Search for the cell housing the specified text and yield its (X, Y) center coordinate. 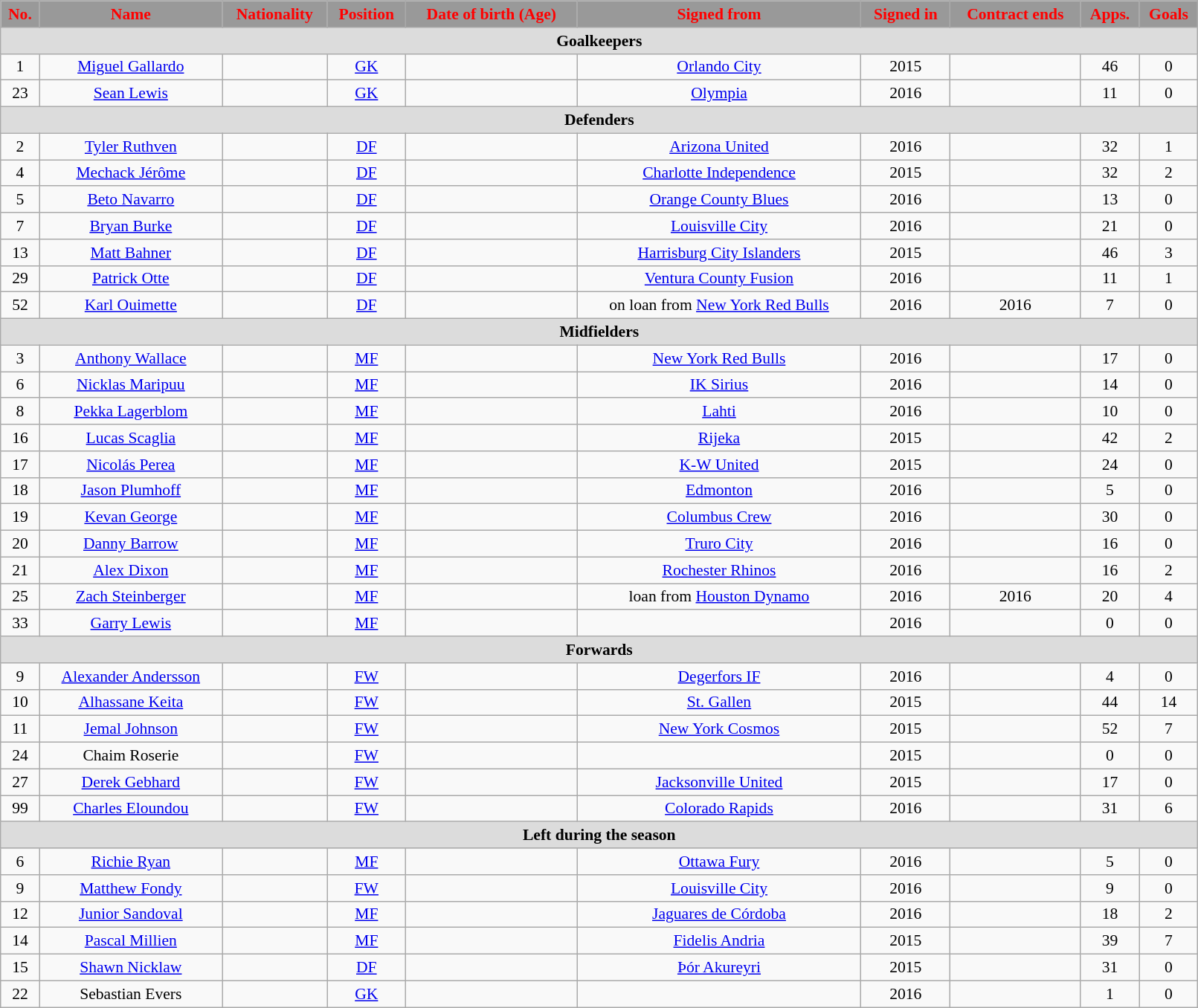
Shawn Nicklaw (131, 968)
Sebastian Evers (131, 994)
Anthony Wallace (131, 358)
Lahti (719, 412)
25 (20, 597)
22 (20, 994)
Goals (1169, 14)
Pascal Millien (131, 941)
Tyler Ruthven (131, 146)
Lucas Scaglia (131, 438)
Arizona United (719, 146)
Junior Sandoval (131, 914)
on loan from New York Red Bulls (719, 306)
Goalkeepers (599, 41)
Bryan Burke (131, 226)
Nationality (275, 14)
Degerfors IF (719, 676)
8 (20, 412)
42 (1110, 438)
Rochester Rhinos (719, 570)
Jemal Johnson (131, 729)
Charles Eloundou (131, 809)
Orlando City (719, 67)
Alhassane Keita (131, 702)
Karl Ouimette (131, 306)
Signed in (906, 14)
Orange County Blues (719, 200)
New York Cosmos (719, 729)
Zach Steinberger (131, 597)
Þór Akureyri (719, 968)
Pekka Lagerblom (131, 412)
30 (1110, 517)
Contract ends (1016, 14)
Miguel Gallardo (131, 67)
Alex Dixon (131, 570)
Columbus Crew (719, 517)
99 (20, 809)
29 (20, 279)
Mechack Jérôme (131, 173)
Fidelis Andria (719, 941)
Sean Lewis (131, 94)
New York Red Bulls (719, 358)
Ottawa Fury (719, 862)
Midfielders (599, 332)
Colorado Rapids (719, 809)
loan from Houston Dynamo (719, 597)
Defenders (599, 120)
Olympia (719, 94)
Charlotte Independence (719, 173)
Richie Ryan (131, 862)
Chaim Roserie (131, 756)
Nicklas Maripuu (131, 385)
IK Sirius (719, 385)
12 (20, 914)
No. (20, 14)
27 (20, 782)
Matt Bahner (131, 253)
Garry Lewis (131, 624)
23 (20, 94)
Truro City (719, 544)
Kevan George (131, 517)
Jaguares de Córdoba (719, 914)
19 (20, 517)
Date of birth (Age) (492, 14)
St. Gallen (719, 702)
Danny Barrow (131, 544)
Forwards (599, 650)
Rijeka (719, 438)
Apps. (1110, 14)
33 (20, 624)
Alexander Andersson (131, 676)
Nicolás Perea (131, 465)
Derek Gebhard (131, 782)
Name (131, 14)
Harrisburg City Islanders (719, 253)
Beto Navarro (131, 200)
Matthew Fondy (131, 888)
39 (1110, 941)
Edmonton (719, 491)
15 (20, 968)
Jason Plumhoff (131, 491)
Signed from (719, 14)
K-W United (719, 465)
Ventura County Fusion (719, 279)
Position (367, 14)
44 (1110, 702)
Patrick Otte (131, 279)
Jacksonville United (719, 782)
Left during the season (599, 836)
